Extract the [x, y] coordinate from the center of the cell holding the provided text.  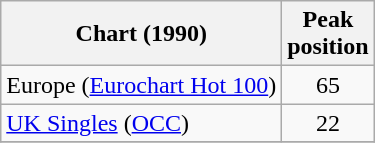
65 [328, 85]
22 [328, 123]
Europe (Eurochart Hot 100) [142, 85]
Chart (1990) [142, 34]
UK Singles (OCC) [142, 123]
Peakposition [328, 34]
